Search for the cell housing the specified text and yield its [X, Y] center coordinate. 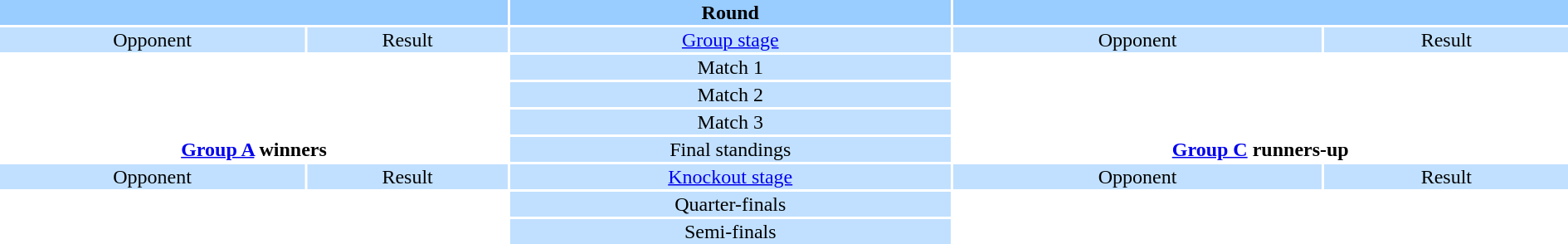
Round [730, 12]
Final standings [730, 149]
Quarter-finals [730, 204]
Knockout stage [730, 177]
Group A winners [254, 149]
Semi-finals [730, 232]
Match 2 [730, 95]
Group C runners-up [1260, 149]
Match 3 [730, 122]
Group stage [730, 40]
Match 1 [730, 67]
